Pinpoint the cell where the given text exists, returning its [X, Y] midpoint coordinate. 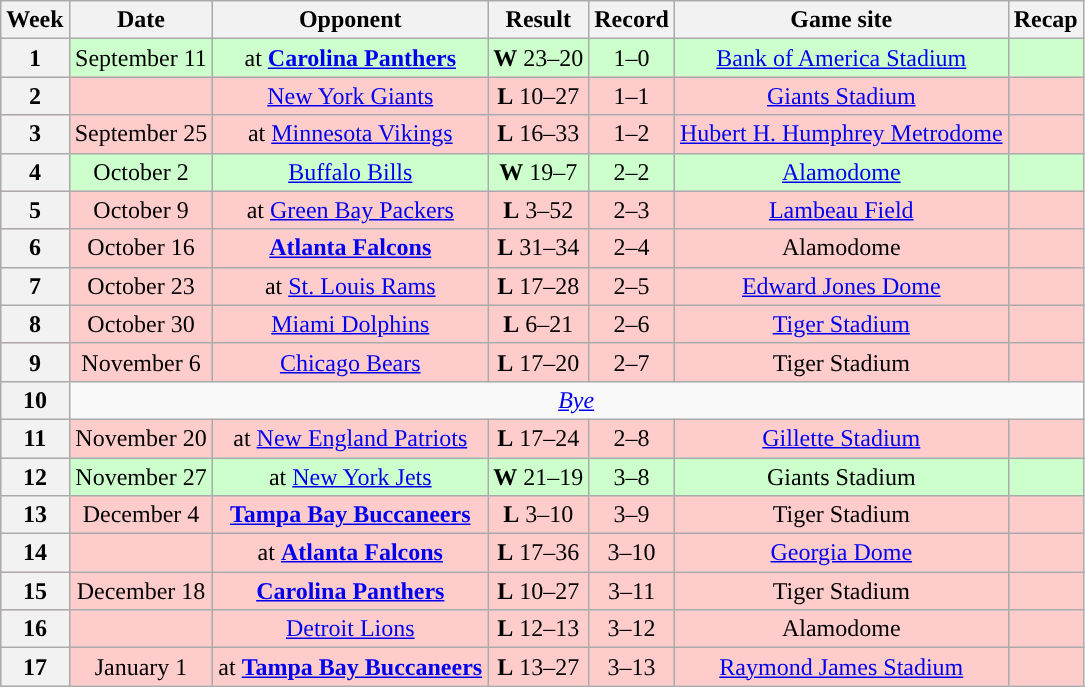
September 11 [141, 58]
W 21–19 [538, 477]
3–8 [632, 477]
at Atlanta Falcons [350, 553]
1–1 [632, 96]
8 [35, 324]
October 2 [141, 172]
Record [632, 20]
L 3–10 [538, 515]
November 6 [141, 362]
2–2 [632, 172]
November 27 [141, 477]
7 [35, 286]
Gillette Stadium [841, 438]
October 23 [141, 286]
October 16 [141, 248]
November 20 [141, 438]
3–11 [632, 591]
16 [35, 629]
Chicago Bears [350, 362]
Result [538, 20]
Bye [576, 400]
Atlanta Falcons [350, 248]
L 13–27 [538, 667]
December 4 [141, 515]
Carolina Panthers [350, 591]
2 [35, 96]
6 [35, 248]
L 6–21 [538, 324]
5 [35, 210]
September 25 [141, 134]
October 9 [141, 210]
Buffalo Bills [350, 172]
4 [35, 172]
W 23–20 [538, 58]
10 [35, 400]
3 [35, 134]
3–12 [632, 629]
3–13 [632, 667]
at Minnesota Vikings [350, 134]
3–10 [632, 553]
17 [35, 667]
11 [35, 438]
Game site [841, 20]
L 16–33 [538, 134]
Miami Dolphins [350, 324]
Recap [1046, 20]
January 1 [141, 667]
2–4 [632, 248]
Date [141, 20]
Raymond James Stadium [841, 667]
L 3–52 [538, 210]
at Tampa Bay Buccaneers [350, 667]
12 [35, 477]
October 30 [141, 324]
15 [35, 591]
1–0 [632, 58]
L 17–24 [538, 438]
1 [35, 58]
Hubert H. Humphrey Metrodome [841, 134]
14 [35, 553]
December 18 [141, 591]
at Green Bay Packers [350, 210]
L 17–28 [538, 286]
2–8 [632, 438]
1–2 [632, 134]
W 19–7 [538, 172]
Edward Jones Dome [841, 286]
at New England Patriots [350, 438]
at New York Jets [350, 477]
2–3 [632, 210]
L 12–13 [538, 629]
New York Giants [350, 96]
2–7 [632, 362]
Tampa Bay Buccaneers [350, 515]
Detroit Lions [350, 629]
Week [35, 20]
Bank of America Stadium [841, 58]
2–6 [632, 324]
Lambeau Field [841, 210]
at Carolina Panthers [350, 58]
Opponent [350, 20]
Georgia Dome [841, 553]
L 17–20 [538, 362]
L 17–36 [538, 553]
L 31–34 [538, 248]
at St. Louis Rams [350, 286]
13 [35, 515]
2–5 [632, 286]
3–9 [632, 515]
9 [35, 362]
